From the cell containing the given text, extract its center point as [x, y] coordinate. 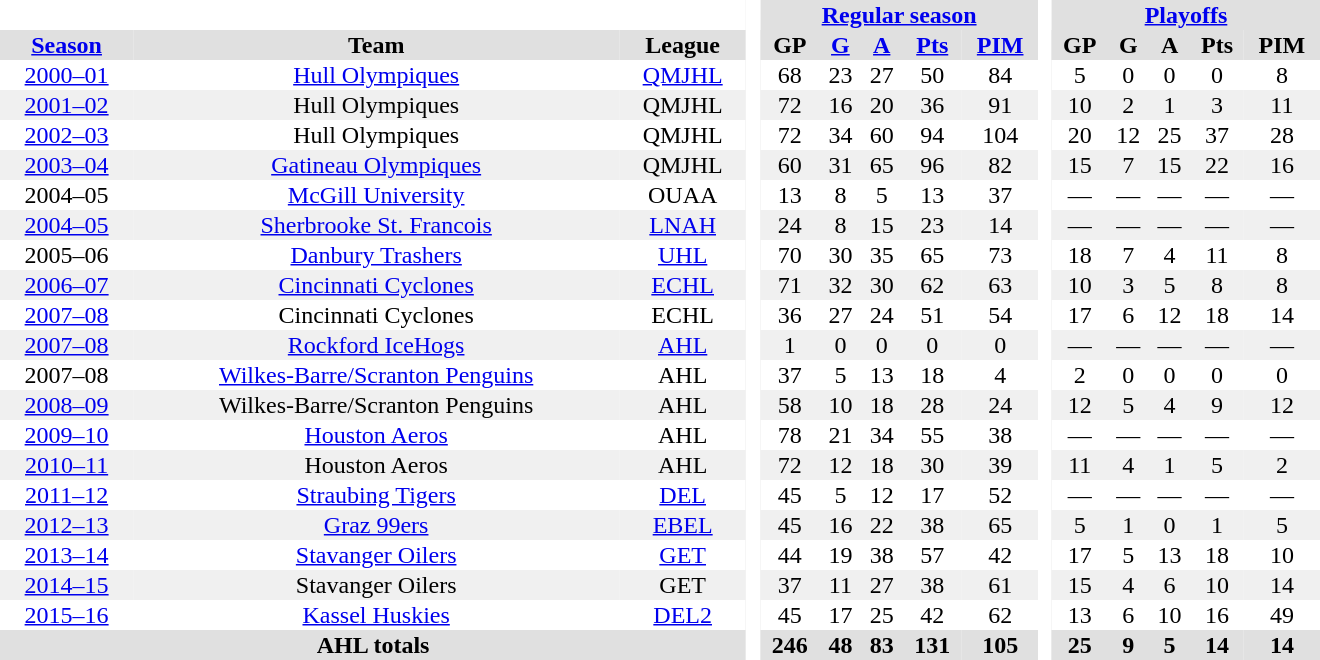
Rockford IceHogs [376, 345]
48 [840, 645]
2013–14 [66, 555]
44 [790, 555]
61 [1000, 585]
2012–13 [66, 525]
55 [932, 435]
57 [932, 555]
2014–15 [66, 585]
Regular season [899, 15]
2005–06 [66, 255]
LNAH [682, 225]
Straubing Tigers [376, 495]
21 [840, 435]
50 [932, 75]
83 [882, 645]
2000–01 [66, 75]
2009–10 [66, 435]
63 [1000, 285]
2015–16 [66, 615]
84 [1000, 75]
91 [1000, 105]
Sherbrooke St. Francois [376, 225]
35 [882, 255]
Kassel Huskies [376, 615]
54 [1000, 315]
71 [790, 285]
39 [1000, 465]
2006–07 [66, 285]
246 [790, 645]
2002–03 [66, 135]
DEL [682, 495]
51 [932, 315]
AHL totals [373, 645]
Season [66, 45]
DEL2 [682, 615]
104 [1000, 135]
52 [1000, 495]
94 [932, 135]
2010–11 [66, 465]
68 [790, 75]
EBEL [682, 525]
19 [840, 555]
League [682, 45]
OUAA [682, 195]
73 [1000, 255]
32 [840, 285]
31 [840, 165]
Graz 99ers [376, 525]
2008–09 [66, 405]
McGill University [376, 195]
UHL [682, 255]
2001–02 [66, 105]
131 [932, 645]
58 [790, 405]
2003–04 [66, 165]
Team [376, 45]
2011–12 [66, 495]
105 [1000, 645]
Playoffs [1186, 15]
49 [1282, 615]
78 [790, 435]
96 [932, 165]
Danbury Trashers [376, 255]
70 [790, 255]
Gatineau Olympiques [376, 165]
82 [1000, 165]
